Return [x, y] of the center of cell containing provided text 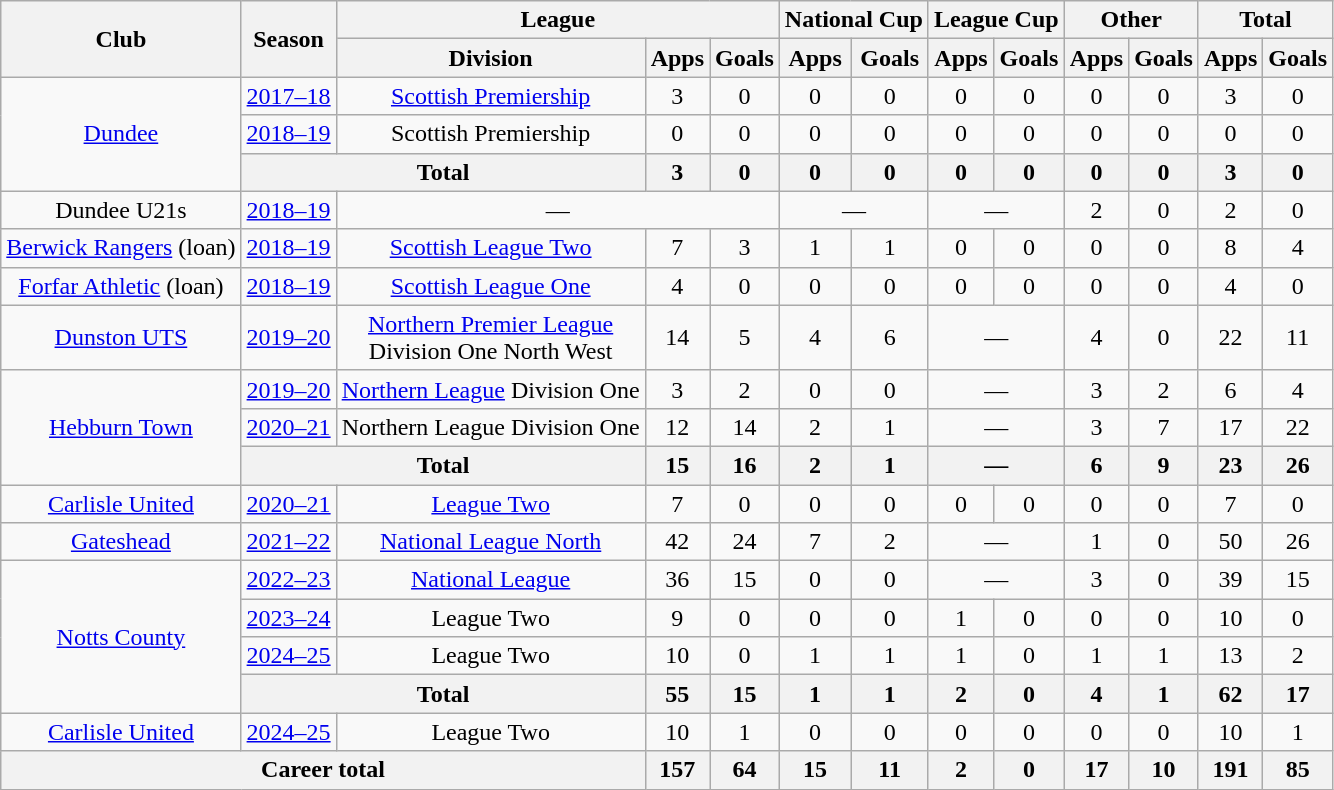
42 [677, 542]
Dunston UTS [121, 338]
Hebburn Town [121, 427]
64 [745, 770]
24 [745, 542]
62 [1230, 694]
5 [745, 338]
Scottish League One [490, 286]
2023–24 [288, 618]
191 [1230, 770]
36 [677, 580]
Scottish League Two [490, 248]
Forfar Athletic (loan) [121, 286]
50 [1230, 542]
Season [288, 39]
13 [1230, 656]
2017–18 [288, 96]
Gateshead [121, 542]
85 [1298, 770]
Club [121, 39]
Division [490, 58]
16 [745, 465]
12 [677, 427]
Dundee U21s [121, 210]
Berwick Rangers (loan) [121, 248]
National League [490, 580]
2021–22 [288, 542]
39 [1230, 580]
National League North [490, 542]
Career total [323, 770]
Notts County [121, 637]
League [558, 20]
2022–23 [288, 580]
National Cup [854, 20]
8 [1230, 248]
Other [1131, 20]
Northern Premier LeagueDivision One North West [490, 338]
23 [1230, 465]
55 [677, 694]
157 [677, 770]
League Cup [996, 20]
Dundee [121, 134]
